Scan for the cell matching the given text and deliver its [x, y] coordinate at center. 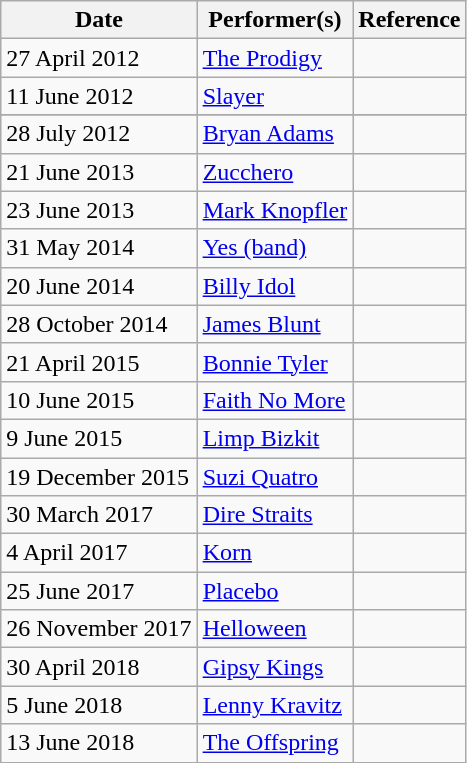
10 June 2015 [99, 400]
Reference [410, 20]
26 November 2017 [99, 629]
5 June 2018 [99, 705]
27 April 2012 [99, 58]
Zucchero [275, 172]
28 July 2012 [99, 134]
9 June 2015 [99, 438]
21 June 2013 [99, 172]
Limp Bizkit [275, 438]
Yes (band) [275, 248]
31 May 2014 [99, 248]
21 April 2015 [99, 362]
Faith No More [275, 400]
25 June 2017 [99, 591]
Billy Idol [275, 286]
Performer(s) [275, 20]
Suzi Quatro [275, 477]
Date [99, 20]
Helloween [275, 629]
19 December 2015 [99, 477]
Mark Knopfler [275, 210]
Bryan Adams [275, 134]
Dire Straits [275, 515]
The Prodigy [275, 58]
Bonnie Tyler [275, 362]
23 June 2013 [99, 210]
30 April 2018 [99, 667]
Lenny Kravitz [275, 705]
Slayer [275, 96]
The Offspring [275, 743]
Placebo [275, 591]
4 April 2017 [99, 553]
13 June 2018 [99, 743]
28 October 2014 [99, 324]
Korn [275, 553]
11 June 2012 [99, 96]
20 June 2014 [99, 286]
James Blunt [275, 324]
30 March 2017 [99, 515]
Gipsy Kings [275, 667]
